Scan for the cell matching the given text and deliver its (X, Y) coordinate at center. 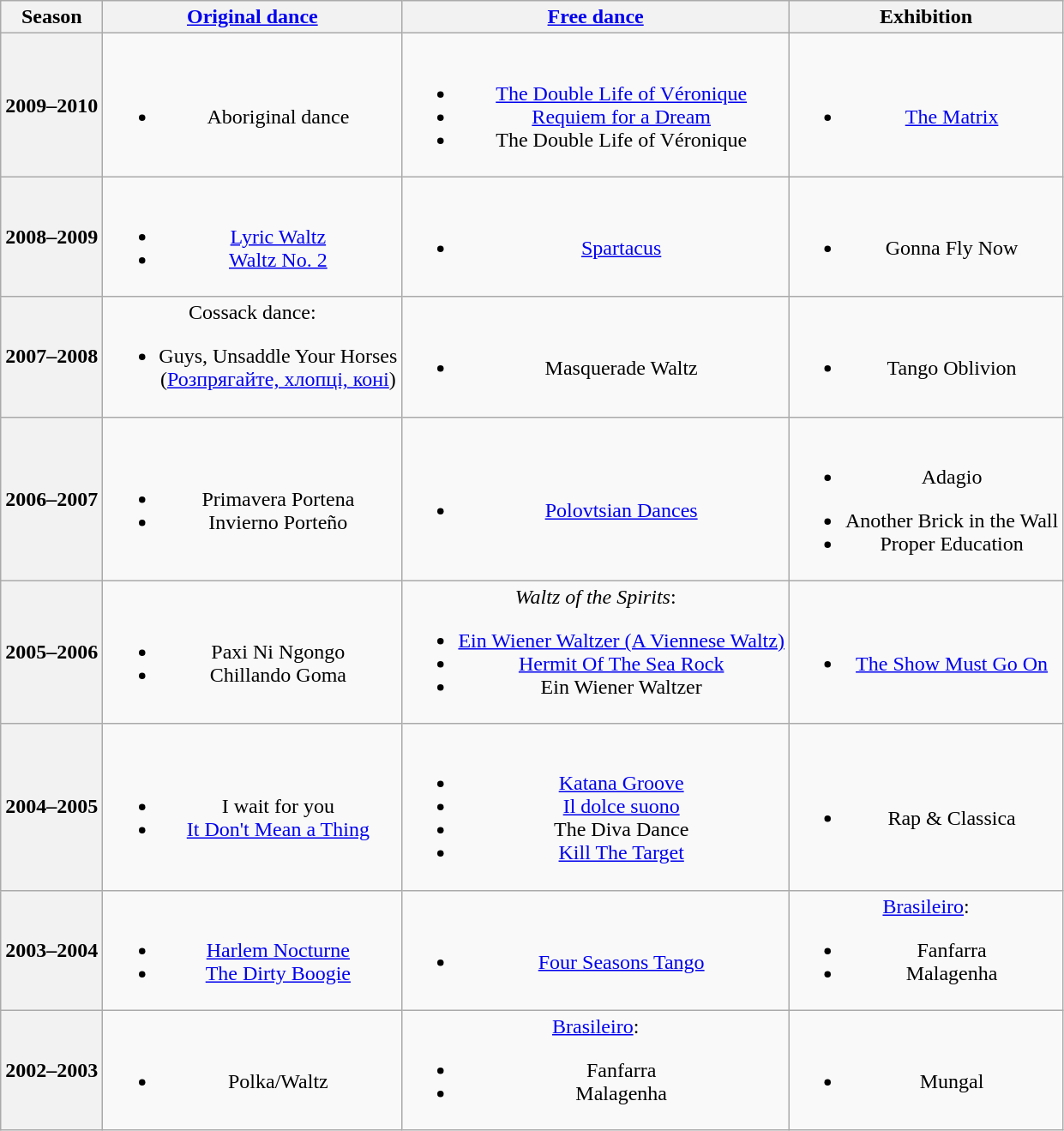
Gonna Fly Now (926, 237)
Tango Oblivion (926, 357)
Mungal (926, 1070)
Cossack dance:Guys, Unsaddle Your Horses (Розпрягайте, хлопці, коні) (252, 357)
2005–2006 (51, 652)
The Matrix (926, 105)
The Show Must Go On (926, 652)
Season (51, 17)
Lyric Waltz Waltz No. 2 (252, 237)
Polovtsian Dances (596, 499)
I wait for youIt Don't Mean a Thing (252, 807)
Polka/Waltz (252, 1070)
2009–2010 (51, 105)
Paxi Ni Ngongo Chillando Goma (252, 652)
Harlem NocturneThe Dirty Boogie (252, 950)
Exhibition (926, 17)
Masquerade Waltz (596, 357)
2008–2009 (51, 237)
Adagio Another Brick in the Wall Proper Education (926, 499)
Spartacus (596, 237)
Original dance (252, 17)
2004–2005 (51, 807)
Aboriginal dance (252, 105)
2003–2004 (51, 950)
2007–2008 (51, 357)
The Double Life of Véronique Requiem for a Dream The Double Life of Véronique (596, 105)
Waltz of the Spirits:Ein Wiener Waltzer (A Viennese Waltz) Hermit Of The Sea Rock Ein Wiener Waltzer (596, 652)
Katana Groove Il dolce suono The Diva Dance Kill The Target (596, 807)
2002–2003 (51, 1070)
2006–2007 (51, 499)
Rap & Classica (926, 807)
Four Seasons Tango (596, 950)
Free dance (596, 17)
Primavera Portena Invierno Porteño (252, 499)
